Provide the [X, Y] coordinate of the cell's center where the given text is located.  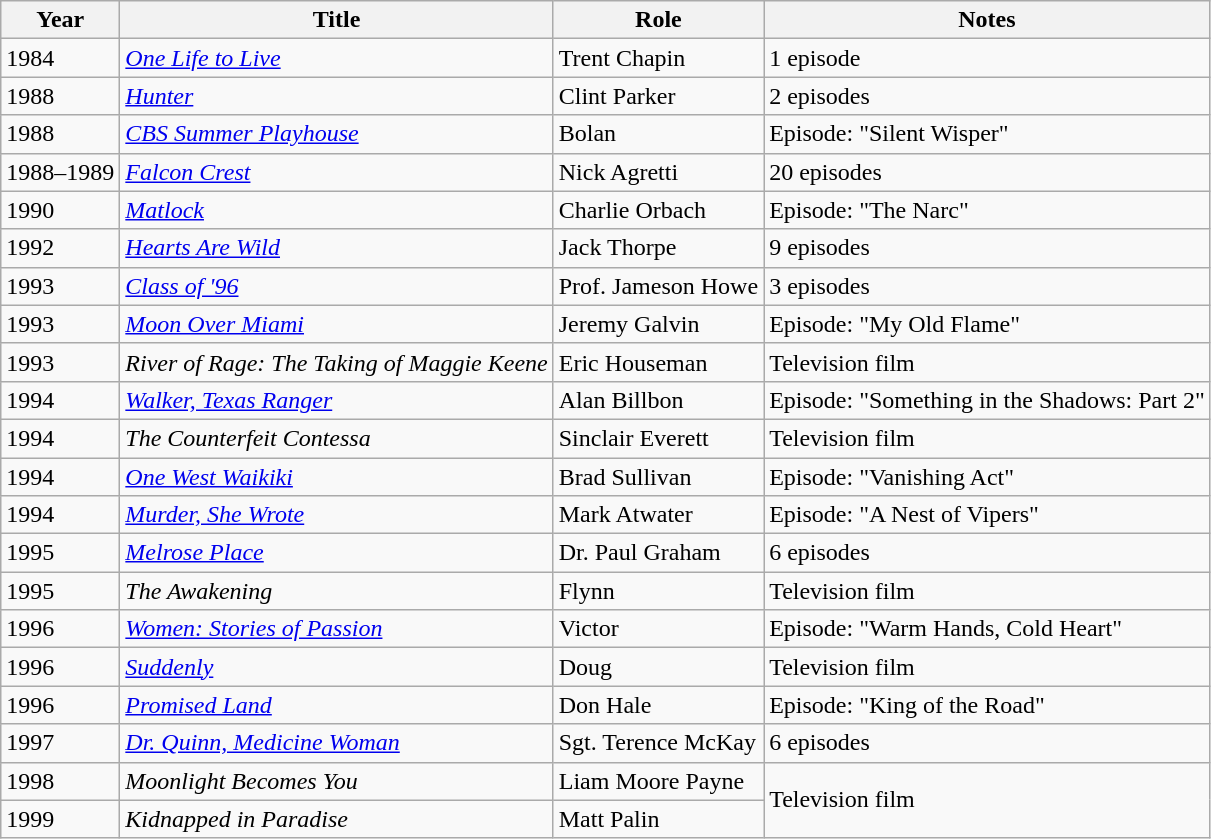
One Life to Live [336, 58]
Moonlight Becomes You [336, 781]
Victor [658, 629]
Year [60, 20]
3 episodes [988, 286]
Role [658, 20]
1984 [60, 58]
Episode: "A Nest of Vipers" [988, 515]
Class of '96 [336, 286]
Alan Billbon [658, 400]
Title [336, 20]
Mark Atwater [658, 515]
1999 [60, 819]
Episode: "My Old Flame" [988, 324]
Trent Chapin [658, 58]
Falcon Crest [336, 172]
1990 [60, 210]
Episode: "Something in the Shadows: Part 2" [988, 400]
Eric Houseman [658, 362]
Walker, Texas Ranger [336, 400]
20 episodes [988, 172]
River of Rage: The Taking of Maggie Keene [336, 362]
1988–1989 [60, 172]
Hunter [336, 96]
Women: Stories of Passion [336, 629]
Sinclair Everett [658, 438]
The Counterfeit Contessa [336, 438]
Moon Over Miami [336, 324]
Kidnapped in Paradise [336, 819]
9 episodes [988, 248]
Flynn [658, 591]
Sgt. Terence McKay [658, 743]
Episode: "Warm Hands, Cold Heart" [988, 629]
Episode: "King of the Road" [988, 705]
1992 [60, 248]
Hearts Are Wild [336, 248]
Notes [988, 20]
1998 [60, 781]
Doug [658, 667]
1997 [60, 743]
The Awakening [336, 591]
Murder, She Wrote [336, 515]
Episode: "Silent Wisper" [988, 134]
Episode: "Vanishing Act" [988, 477]
Promised Land [336, 705]
2 episodes [988, 96]
Suddenly [336, 667]
Dr. Paul Graham [658, 553]
Dr. Quinn, Medicine Woman [336, 743]
Liam Moore Payne [658, 781]
Charlie Orbach [658, 210]
Clint Parker [658, 96]
Matt Palin [658, 819]
Melrose Place [336, 553]
Brad Sullivan [658, 477]
Jeremy Galvin [658, 324]
Episode: "The Narc" [988, 210]
Matlock [336, 210]
Nick Agretti [658, 172]
Bolan [658, 134]
Prof. Jameson Howe [658, 286]
One West Waikiki [336, 477]
CBS Summer Playhouse [336, 134]
1 episode [988, 58]
Don Hale [658, 705]
Jack Thorpe [658, 248]
